For the text-containing cell, return its midpoint in [X, Y] coordinate format. 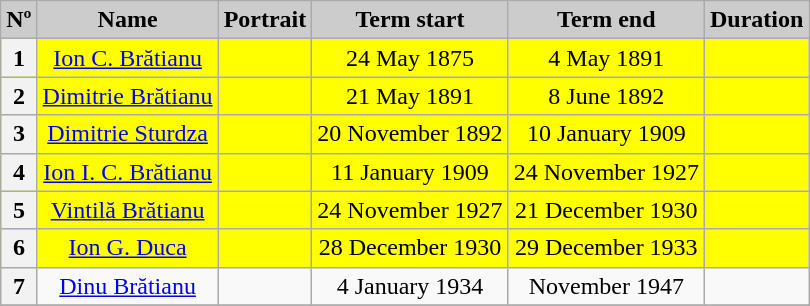
Dinu Brătianu [128, 286]
Vintilă Brătianu [128, 210]
Term start [410, 20]
29 December 1933 [606, 248]
21 May 1891 [410, 96]
10 January 1909 [606, 134]
21 December 1930 [606, 210]
Duration [757, 20]
4 January 1934 [410, 286]
20 November 1892 [410, 134]
November 1947 [606, 286]
28 December 1930 [410, 248]
24 May 1875 [410, 58]
Dimitrie Brătianu [128, 96]
6 [19, 248]
4 May 1891 [606, 58]
3 [19, 134]
2 [19, 96]
Ion C. Brătianu [128, 58]
1 [19, 58]
8 June 1892 [606, 96]
7 [19, 286]
Term end [606, 20]
Nº [19, 20]
Dimitrie Sturdza [128, 134]
Ion G. Duca [128, 248]
11 January 1909 [410, 172]
Portrait [265, 20]
Ion I. C. Brătianu [128, 172]
4 [19, 172]
5 [19, 210]
Name [128, 20]
